Find where the given text appears and provide that cell's center as (X, Y) coordinate. 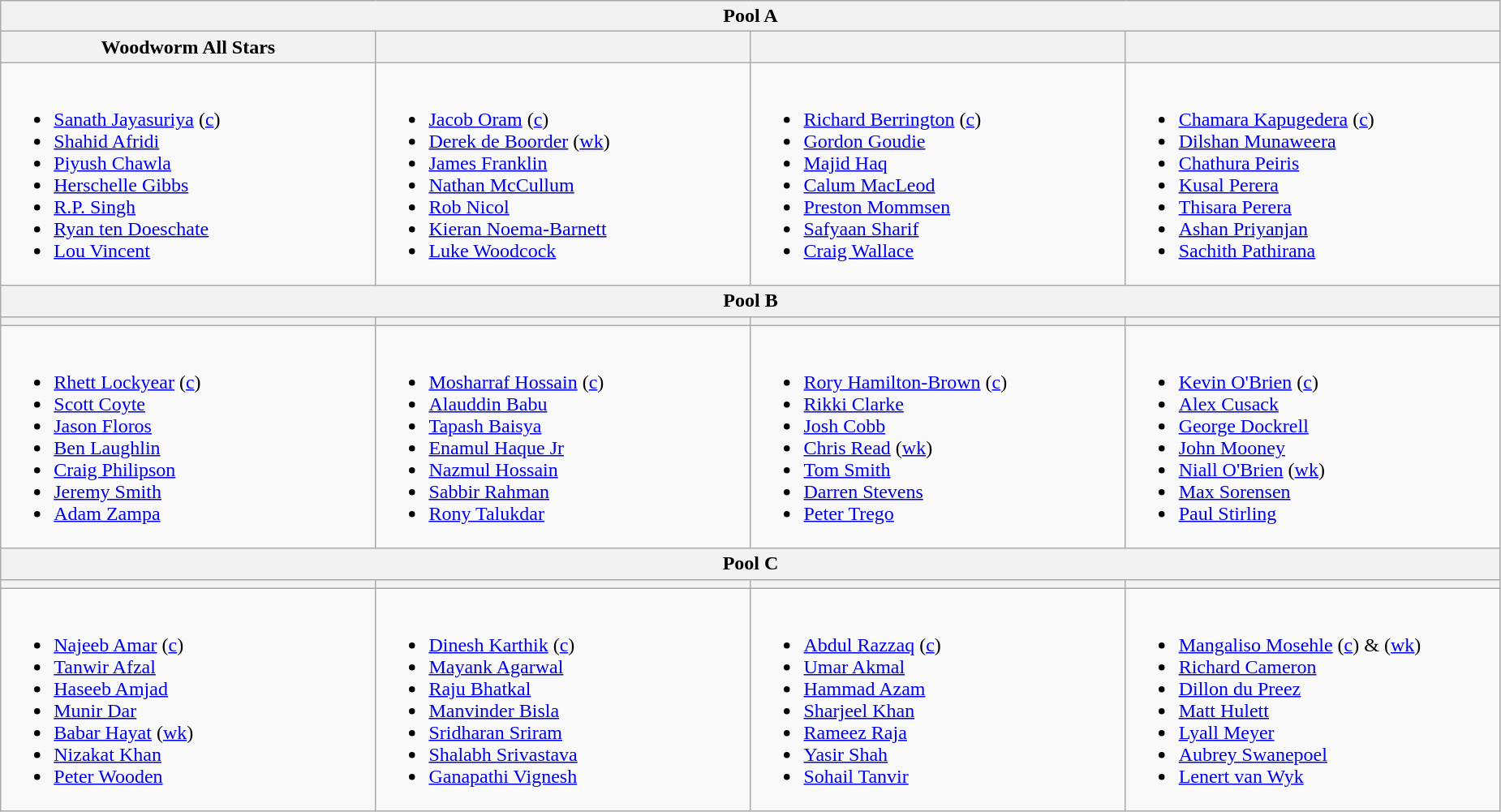
Woodworm All Stars (188, 47)
Dinesh Karthik (c)Mayank AgarwalRaju BhatkalManvinder BislaSridharan SriramShalabh SrivastavaGanapathi Vignesh (563, 699)
Rory Hamilton-Brown (c)Rikki ClarkeJosh CobbChris Read (wk)Tom SmithDarren StevensPeter Trego (938, 436)
Abdul Razzaq (c)Umar AkmalHammad AzamSharjeel KhanRameez RajaYasir ShahSohail Tanvir (938, 699)
Rhett Lockyear (c)Scott CoyteJason FlorosBen LaughlinCraig PhilipsonJeremy SmithAdam Zampa (188, 436)
Pool C (751, 564)
Mosharraf Hossain (c)Alauddin BabuTapash BaisyaEnamul Haque JrNazmul HossainSabbir RahmanRony Talukdar (563, 436)
Najeeb Amar (c)Tanwir AfzalHaseeb AmjadMunir DarBabar Hayat (wk)Nizakat KhanPeter Wooden (188, 699)
Mangaliso Mosehle (c) & (wk)Richard CameronDillon du PreezMatt HulettLyall MeyerAubrey SwanepoelLenert van Wyk (1313, 699)
Kevin O'Brien (c)Alex CusackGeorge DockrellJohn MooneyNiall O'Brien (wk)Max SorensenPaul Stirling (1313, 436)
Jacob Oram (c)Derek de Boorder (wk)James FranklinNathan McCullumRob NicolKieran Noema-BarnettLuke Woodcock (563, 174)
Chamara Kapugedera (c)Dilshan MunaweeraChathura PeirisKusal PereraThisara PereraAshan PriyanjanSachith Pathirana (1313, 174)
Pool B (751, 301)
Sanath Jayasuriya (c)Shahid AfridiPiyush ChawlaHerschelle GibbsR.P. SinghRyan ten DoeschateLou Vincent (188, 174)
Richard Berrington (c)Gordon GoudieMajid HaqCalum MacLeodPreston MommsenSafyaan SharifCraig Wallace (938, 174)
Pool A (751, 16)
